Return the (X, Y) coordinate for the center point of the cell that contains the specified text.  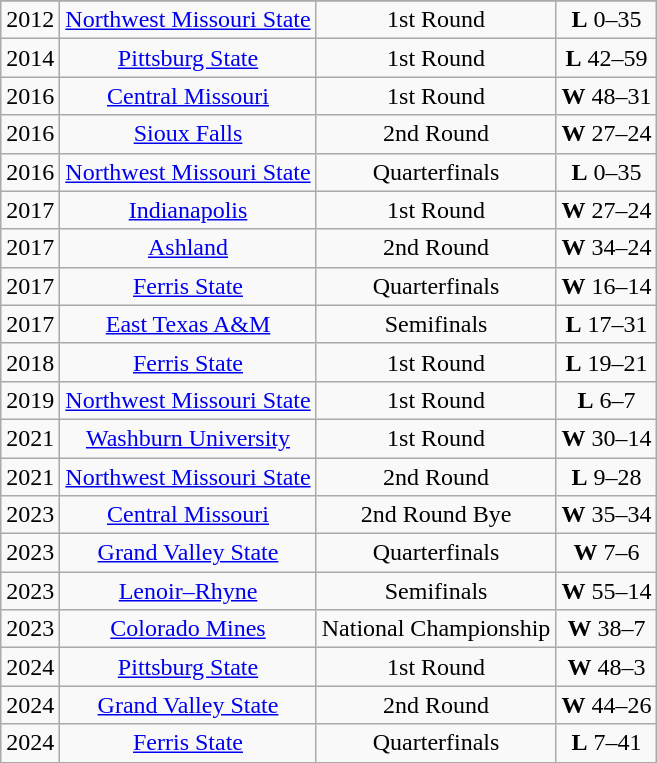
2012 (30, 20)
W 7–6 (606, 553)
W 34–24 (606, 248)
W 38–7 (606, 629)
L 42–59 (606, 58)
W 16–14 (606, 286)
2014 (30, 58)
W 48–31 (606, 96)
Colorado Mines (188, 629)
Sioux Falls (188, 134)
L 19–21 (606, 362)
2019 (30, 400)
W 55–14 (606, 591)
Ashland (188, 248)
2nd Round Bye (436, 515)
L 9–28 (606, 477)
W 35–34 (606, 515)
W 44–26 (606, 705)
National Championship (436, 629)
2018 (30, 362)
Indianapolis (188, 210)
L 6–7 (606, 400)
Washburn University (188, 438)
East Texas A&M (188, 324)
W 48–3 (606, 667)
W 30–14 (606, 438)
Lenoir–Rhyne (188, 591)
L 17–31 (606, 324)
L 7–41 (606, 743)
